Find where the given text appears and provide that cell's center as (X, Y) coordinate. 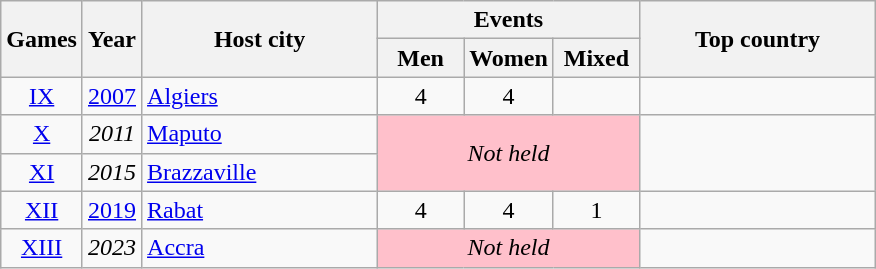
Host city (260, 39)
Events (509, 20)
Top country (757, 39)
XI (42, 172)
2007 (112, 96)
XII (42, 210)
2015 (112, 172)
Games (42, 39)
Women (509, 58)
XIII (42, 248)
2011 (112, 134)
Mixed (596, 58)
Rabat (260, 210)
1 (596, 210)
2019 (112, 210)
Algiers (260, 96)
Brazzaville (260, 172)
Maputo (260, 134)
Men (421, 58)
IX (42, 96)
X (42, 134)
Year (112, 39)
2023 (112, 248)
Accra (260, 248)
